Capture the cell that displays the provided text and extract its [X, Y] central coordinate. 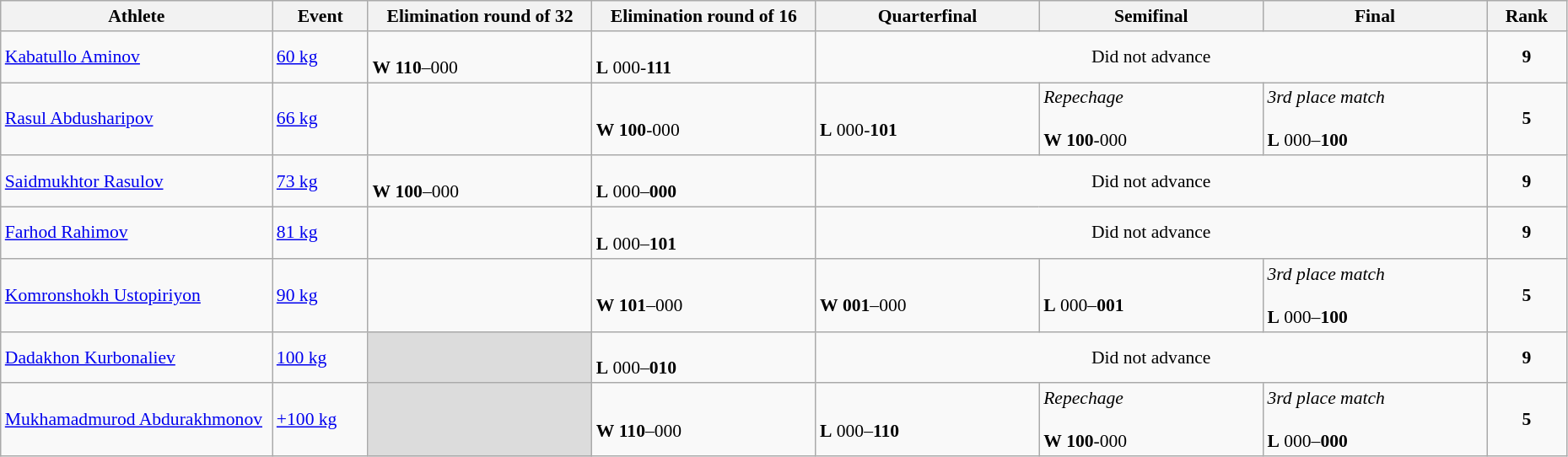
3rd place matchL 000–000 [1375, 420]
Rasul Abdusharipov [137, 120]
73 kg [321, 182]
L 000–000 [703, 182]
90 kg [321, 295]
Athlete [137, 16]
Farhod Rahimov [137, 233]
L 000–110 [928, 420]
100 kg [321, 358]
66 kg [321, 120]
Saidmukhtor Rasulov [137, 182]
Rank [1527, 16]
Dadakhon Kurbonaliev [137, 358]
Mukhamadmurod Abdurakhmonov [137, 420]
Final [1375, 16]
W 100–000 [479, 182]
Quarterfinal [928, 16]
W 001–000 [928, 295]
W 101–000 [703, 295]
Semifinal [1150, 16]
L 000–101 [703, 233]
L 000–001 [1150, 295]
Komronshokh Ustopiriyon [137, 295]
L 000-101 [928, 120]
60 kg [321, 57]
L 000–010 [703, 358]
Elimination round of 16 [703, 16]
81 kg [321, 233]
W 100-000 [703, 120]
Kabatullo Aminov [137, 57]
+100 kg [321, 420]
Elimination round of 32 [479, 16]
Event [321, 16]
L 000-111 [703, 57]
